Determine the [x, y] coordinate at the center of the cell enclosing the given text.  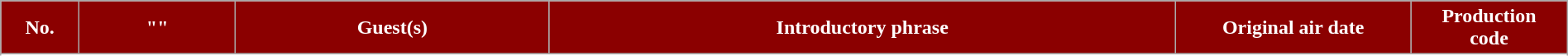
Original air date [1293, 28]
"" [157, 28]
Introductory phrase [863, 28]
Production code [1489, 28]
No. [40, 28]
Guest(s) [392, 28]
